From the cell containing the given text, extract its center point as [x, y] coordinate. 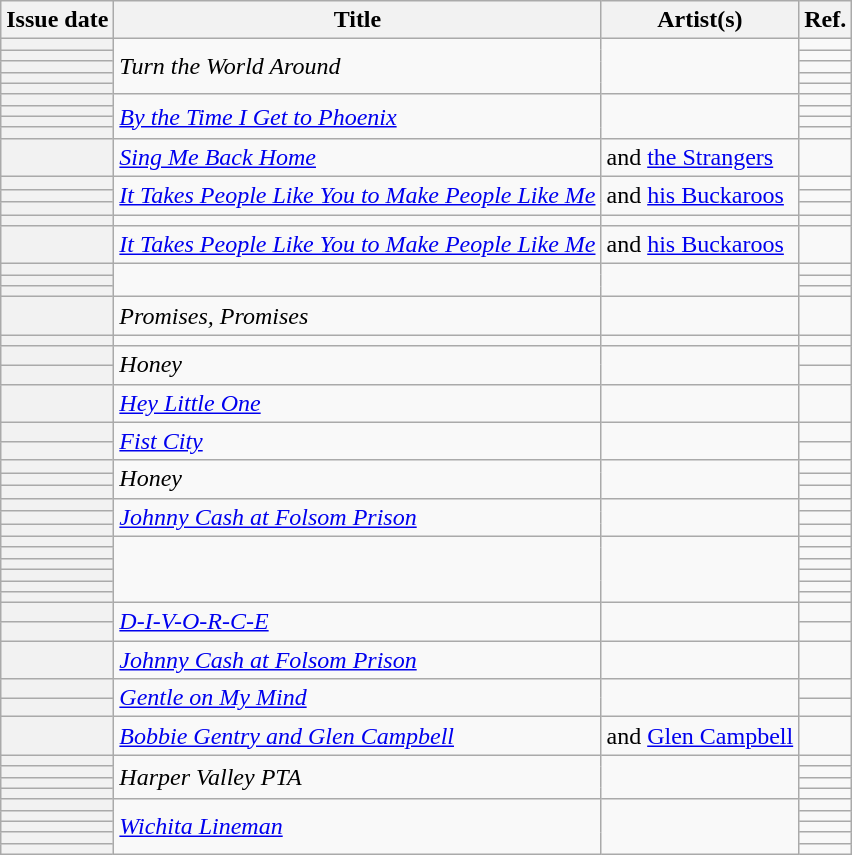
Artist(s) [700, 20]
Sing Me Back Home [358, 157]
Gentle on My Mind [358, 698]
Promises, Promises [358, 316]
Fist City [358, 441]
Title [358, 20]
By the Time I Get to Phoenix [358, 116]
Turn the World Around [358, 66]
and Glen Campbell [700, 736]
and the Strangers [700, 157]
Issue date [58, 20]
Hey Little One [358, 403]
Ref. [826, 20]
Bobbie Gentry and Glen Campbell [358, 736]
Harper Valley PTA [358, 777]
Wichita Lineman [358, 826]
D-I-V-O-R-C-E [358, 622]
